Find where the given text appears and provide that cell's center as (X, Y) coordinate. 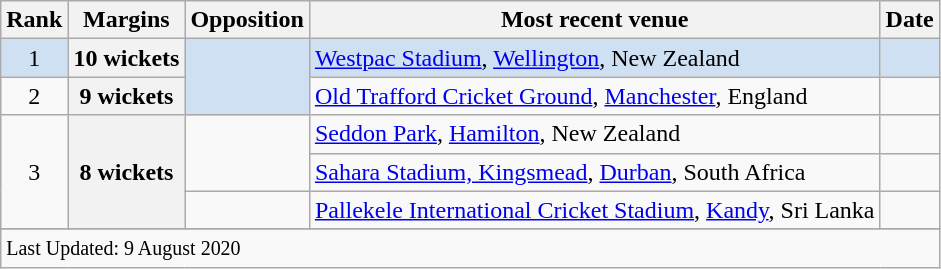
Rank (34, 20)
8 wickets (126, 172)
Sahara Stadium, Kingsmead, Durban, South Africa (594, 172)
Opposition (247, 20)
Margins (126, 20)
1 (34, 58)
Most recent venue (594, 20)
Seddon Park, Hamilton, New Zealand (594, 134)
2 (34, 96)
3 (34, 172)
Pallekele International Cricket Stadium, Kandy, Sri Lanka (594, 210)
Date (910, 20)
Last Updated: 9 August 2020 (470, 248)
Old Trafford Cricket Ground, Manchester, England (594, 96)
Westpac Stadium, Wellington, New Zealand (594, 58)
10 wickets (126, 58)
9 wickets (126, 96)
